Scan for the cell matching the given text and deliver its (x, y) coordinate at center. 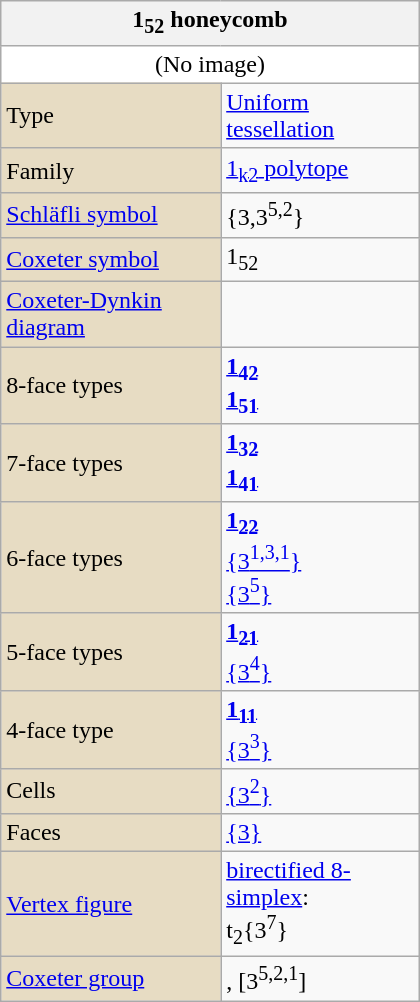
7-face types (111, 463)
Coxeter-Dynkin diagram (111, 314)
111{33} (320, 730)
8-face types (111, 386)
Faces (111, 832)
Cells (111, 792)
Schläfli symbol (111, 216)
, [35,2,1] (320, 978)
birectified 8-simplex:t2{37} (320, 904)
Vertex figure (111, 904)
121{34} (320, 652)
6-face types (111, 558)
152 (320, 259)
152 honeycomb (210, 23)
Coxeter symbol (111, 259)
{3} (320, 832)
Uniform tessellation (320, 116)
5-face types (111, 652)
132141 (320, 463)
142151 (320, 386)
Family (111, 170)
{3,35,2} (320, 216)
Coxeter group (111, 978)
Type (111, 116)
{32} (320, 792)
122{31,3,1}{35} (320, 558)
4-face type (111, 730)
1k2 polytope (320, 170)
(No image) (210, 64)
